Pinpoint the cell where the given text exists, returning its (X, Y) midpoint coordinate. 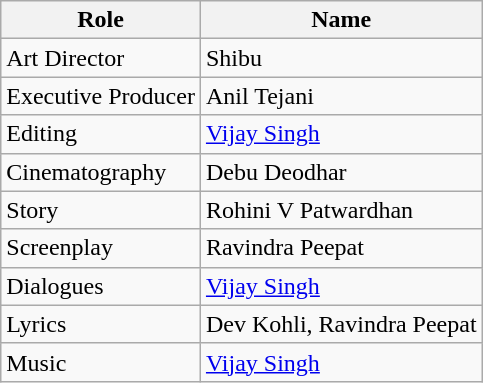
Executive Producer (101, 96)
Role (101, 20)
Art Director (101, 58)
Dev Kohli, Ravindra Peepat (341, 324)
Rohini V Patwardhan (341, 210)
Screenplay (101, 248)
Editing (101, 134)
Debu Deodhar (341, 172)
Dialogues (101, 286)
Anil Tejani (341, 96)
Cinematography (101, 172)
Ravindra Peepat (341, 248)
Name (341, 20)
Shibu (341, 58)
Story (101, 210)
Lyrics (101, 324)
Music (101, 362)
